Capture the cell that displays the provided text and extract its (X, Y) central coordinate. 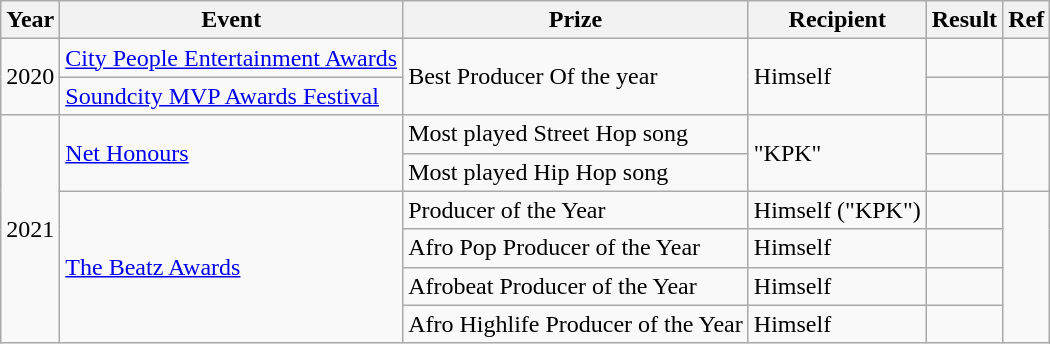
Net Honours (232, 153)
2021 (30, 229)
Most played Hip Hop song (576, 172)
Prize (576, 20)
Ref (1026, 20)
Afrobeat Producer of the Year (576, 286)
2020 (30, 77)
Himself ("KPK") (837, 210)
Recipient (837, 20)
City People Entertainment Awards (232, 58)
Afro Pop Producer of the Year (576, 248)
"KPK" (837, 153)
The Beatz Awards (232, 267)
Year (30, 20)
Producer of the Year (576, 210)
Afro Highlife Producer of the Year (576, 324)
Most played Street Hop song (576, 134)
Result (964, 20)
Soundcity MVP Awards Festival (232, 96)
Best Producer Of the year (576, 77)
Event (232, 20)
